Return the [X, Y] coordinate for the center point of the cell that contains the specified text.  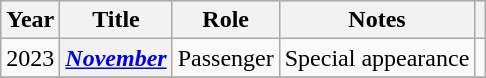
Role [226, 20]
2023 [30, 58]
November [116, 58]
Notes [377, 20]
Title [116, 20]
Special appearance [377, 58]
Passenger [226, 58]
Year [30, 20]
